Extract the (X, Y) coordinate from the center of the cell holding the provided text.  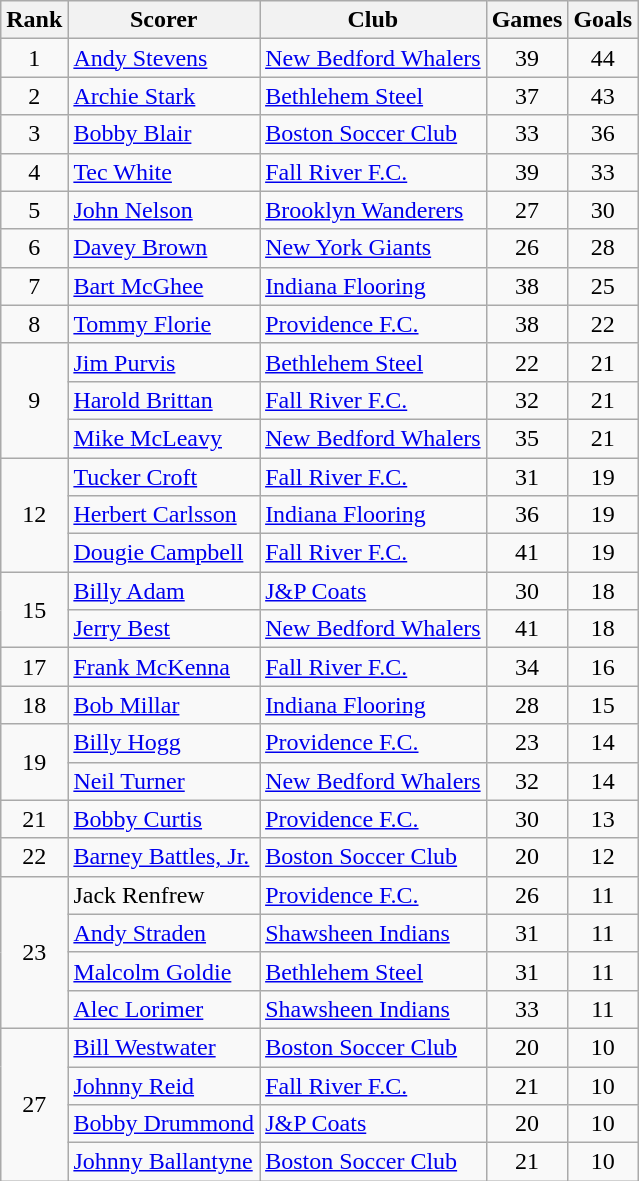
Herbert Carlsson (164, 515)
13 (603, 819)
Archie Stark (164, 96)
Tommy Florie (164, 324)
Billy Adam (164, 591)
Frank McKenna (164, 667)
Scorer (164, 20)
Jack Renfrew (164, 895)
Brooklyn Wanderers (374, 210)
5 (34, 210)
Neil Turner (164, 781)
25 (603, 286)
37 (527, 96)
6 (34, 248)
Jerry Best (164, 629)
3 (34, 134)
Barney Battles, Jr. (164, 857)
Alec Lorimer (164, 1009)
Goals (603, 20)
44 (603, 58)
Johnny Reid (164, 1085)
9 (34, 400)
Tucker Croft (164, 477)
Jim Purvis (164, 362)
Andy Stevens (164, 58)
Games (527, 20)
35 (527, 438)
Bobby Curtis (164, 819)
John Nelson (164, 210)
Andy Straden (164, 933)
Johnny Ballantyne (164, 1162)
Mike McLeavy (164, 438)
Malcolm Goldie (164, 971)
Bobby Drummond (164, 1124)
Rank (34, 20)
Bill Westwater (164, 1047)
Harold Brittan (164, 400)
Billy Hogg (164, 743)
1 (34, 58)
8 (34, 324)
Davey Brown (164, 248)
16 (603, 667)
34 (527, 667)
Bart McGhee (164, 286)
Club (374, 20)
New York Giants (374, 248)
17 (34, 667)
2 (34, 96)
4 (34, 172)
Tec White (164, 172)
Bob Millar (164, 705)
7 (34, 286)
Bobby Blair (164, 134)
43 (603, 96)
Dougie Campbell (164, 553)
